For the text-containing cell, return its midpoint in (X, Y) coordinate format. 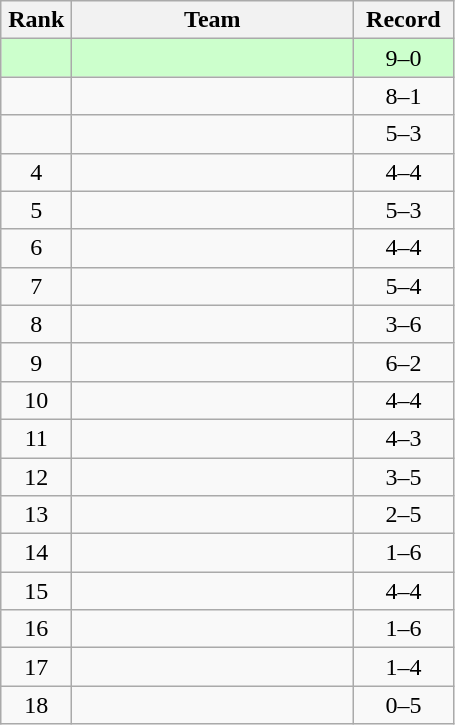
17 (36, 667)
9–0 (404, 58)
11 (36, 438)
5–4 (404, 286)
0–5 (404, 705)
6 (36, 248)
Team (212, 20)
7 (36, 286)
8–1 (404, 96)
1–4 (404, 667)
2–5 (404, 515)
9 (36, 362)
15 (36, 591)
Record (404, 20)
13 (36, 515)
12 (36, 477)
16 (36, 629)
18 (36, 705)
10 (36, 400)
5 (36, 210)
14 (36, 553)
4 (36, 172)
4–3 (404, 438)
6–2 (404, 362)
8 (36, 324)
Rank (36, 20)
3–5 (404, 477)
3–6 (404, 324)
